Scan for the cell matching the given text and deliver its (x, y) coordinate at center. 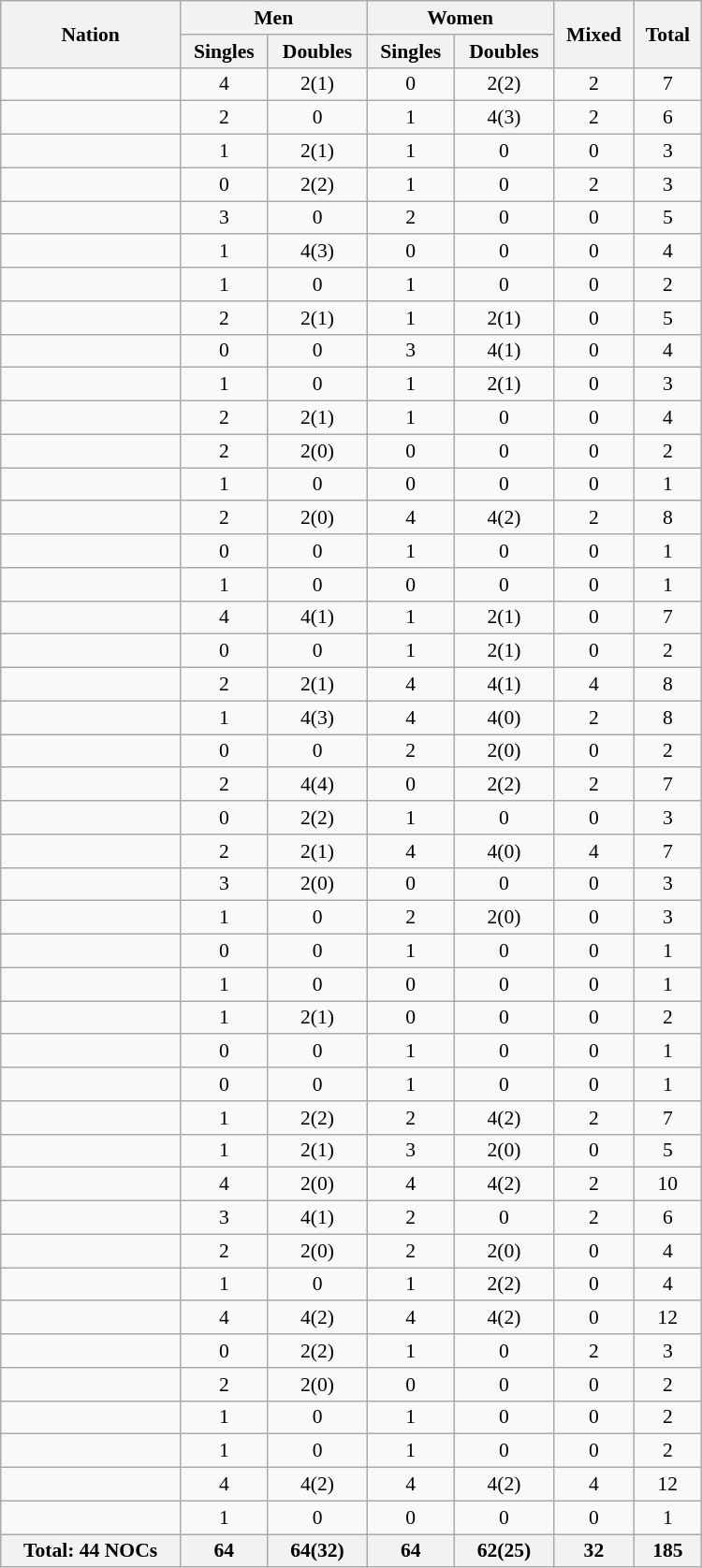
62(25) (505, 1551)
Nation (91, 34)
185 (667, 1551)
Total: 44 NOCs (91, 1551)
64(32) (317, 1551)
32 (593, 1551)
4(4) (317, 785)
Mixed (593, 34)
Total (667, 34)
10 (667, 1184)
Women (461, 18)
Men (273, 18)
